Identify which cell holds the provided text, then report its [x, y] central coordinate. 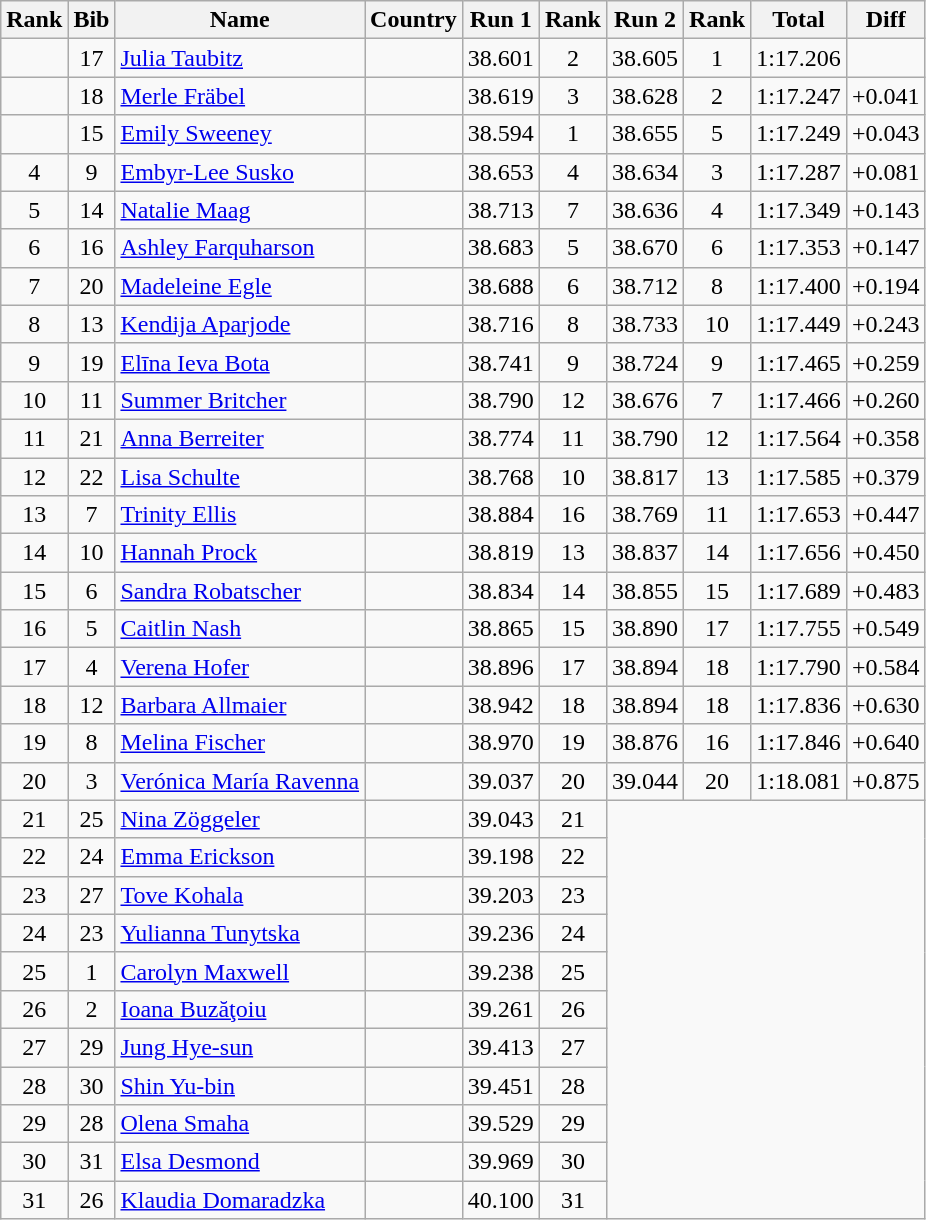
38.688 [500, 286]
Run 2 [644, 20]
39.203 [500, 895]
+0.584 [886, 667]
Verena Hofer [240, 667]
Shin Yu-bin [240, 1085]
Run 1 [500, 20]
Diff [886, 20]
1:17.466 [799, 400]
Trinity Ellis [240, 515]
Lisa Schulte [240, 477]
Caitlin Nash [240, 629]
38.724 [644, 362]
1:17.564 [799, 438]
+0.450 [886, 553]
38.628 [644, 96]
1:17.449 [799, 324]
1:17.249 [799, 134]
38.676 [644, 400]
1:17.400 [799, 286]
38.712 [644, 286]
38.636 [644, 210]
39.044 [644, 781]
38.884 [500, 515]
+0.041 [886, 96]
+0.259 [886, 362]
38.890 [644, 629]
+0.358 [886, 438]
39.043 [500, 819]
1:17.689 [799, 591]
+0.447 [886, 515]
Name [240, 20]
+0.194 [886, 286]
+0.243 [886, 324]
39.413 [500, 1047]
38.834 [500, 591]
Summer Britcher [240, 400]
1:17.656 [799, 553]
Elīna Ieva Bota [240, 362]
1:17.790 [799, 667]
Nina Zöggeler [240, 819]
Merle Fräbel [240, 96]
38.970 [500, 743]
Emma Erickson [240, 857]
39.969 [500, 1162]
Elsa Desmond [240, 1162]
+0.640 [886, 743]
+0.260 [886, 400]
Barbara Allmaier [240, 705]
1:17.653 [799, 515]
1:18.081 [799, 781]
Klaudia Domaradzka [240, 1200]
38.670 [644, 248]
Olena Smaha [240, 1124]
Carolyn Maxwell [240, 971]
38.774 [500, 438]
+0.549 [886, 629]
39.238 [500, 971]
38.942 [500, 705]
1:17.349 [799, 210]
38.619 [500, 96]
Anna Berreiter [240, 438]
1:17.247 [799, 96]
1:17.465 [799, 362]
+0.875 [886, 781]
Madeleine Egle [240, 286]
Hannah Prock [240, 553]
38.655 [644, 134]
+0.379 [886, 477]
38.716 [500, 324]
38.713 [500, 210]
+0.630 [886, 705]
+0.081 [886, 172]
1:17.287 [799, 172]
38.865 [500, 629]
Verónica María Ravenna [240, 781]
38.594 [500, 134]
39.529 [500, 1124]
Emily Sweeney [240, 134]
Yulianna Tunytska [240, 933]
Tove Kohala [240, 895]
38.653 [500, 172]
Country [414, 20]
1:17.585 [799, 477]
38.683 [500, 248]
38.837 [644, 553]
1:17.206 [799, 58]
38.768 [500, 477]
39.037 [500, 781]
Embyr-Lee Susko [240, 172]
Natalie Maag [240, 210]
1:17.846 [799, 743]
38.741 [500, 362]
38.769 [644, 515]
Jung Hye-sun [240, 1047]
40.100 [500, 1200]
38.896 [500, 667]
1:17.755 [799, 629]
Bib [92, 20]
+0.143 [886, 210]
Total [799, 20]
Julia Taubitz [240, 58]
38.817 [644, 477]
+0.043 [886, 134]
38.605 [644, 58]
Sandra Robatscher [240, 591]
38.634 [644, 172]
39.236 [500, 933]
+0.483 [886, 591]
+0.147 [886, 248]
38.733 [644, 324]
39.198 [500, 857]
38.855 [644, 591]
38.819 [500, 553]
38.601 [500, 58]
Melina Fischer [240, 743]
1:17.353 [799, 248]
Ashley Farquharson [240, 248]
Ioana Buzăţoiu [240, 1009]
Kendija Aparjode [240, 324]
1:17.836 [799, 705]
39.261 [500, 1009]
38.876 [644, 743]
39.451 [500, 1085]
